Locate the cell with the specified text and output its [X, Y] center coordinate. 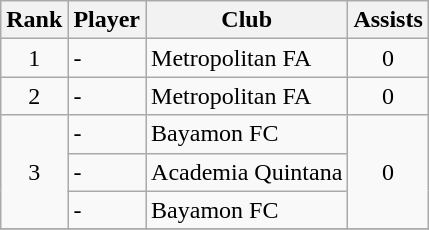
2 [34, 96]
3 [34, 172]
Rank [34, 20]
Player [107, 20]
Assists [388, 20]
Club [247, 20]
Academia Quintana [247, 172]
1 [34, 58]
